Determine the [X, Y] coordinate at the center of the cell enclosing the given text.  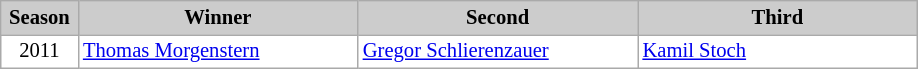
Winner [218, 17]
2011 [40, 51]
Thomas Morgenstern [218, 51]
Second [498, 17]
Season [40, 17]
Third [778, 17]
Kamil Stoch [778, 51]
Gregor Schlierenzauer [498, 51]
